Determine the (x, y) coordinate at the center of the cell enclosing the given text.  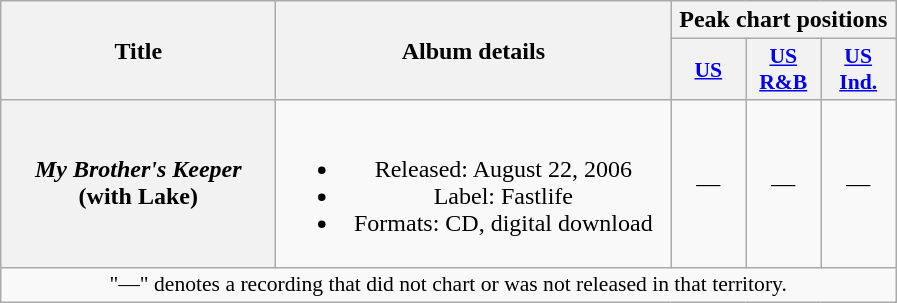
USR&B (784, 70)
Title (138, 50)
Peak chart positions (784, 20)
USInd. (858, 70)
"—" denotes a recording that did not chart or was not released in that territory. (448, 285)
US (708, 70)
My Brother's Keeper(with Lake) (138, 184)
Album details (474, 50)
Released: August 22, 2006Label: FastlifeFormats: CD, digital download (474, 184)
